Scan for the cell matching the given text and deliver its [x, y] coordinate at center. 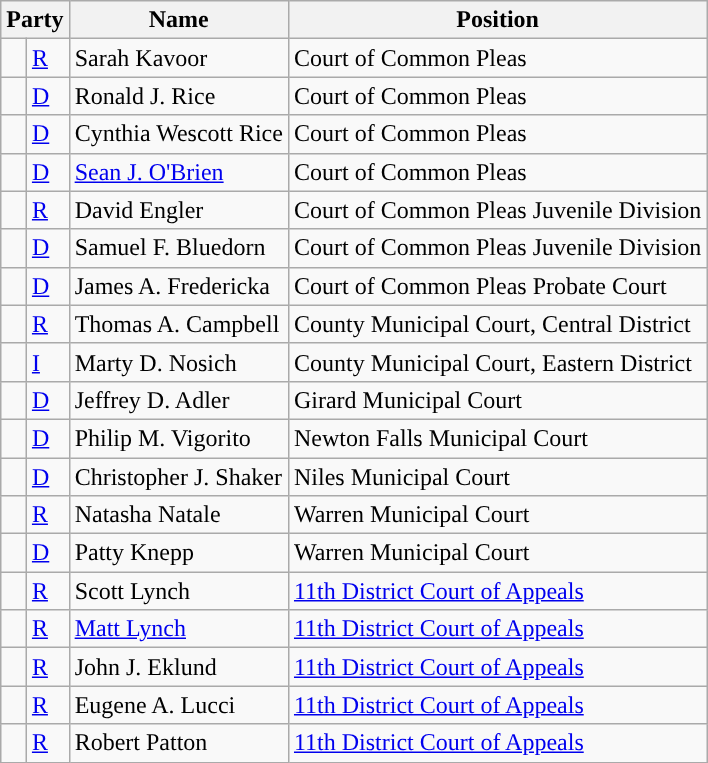
Jeffrey D. Adler [178, 400]
Ronald J. Rice [178, 96]
I [48, 362]
Patty Knepp [178, 553]
County Municipal Court, Central District [497, 324]
County Municipal Court, Eastern District [497, 362]
James A. Fredericka [178, 286]
Scott Lynch [178, 591]
Thomas A. Campbell [178, 324]
Position [497, 20]
Matt Lynch [178, 629]
David Engler [178, 210]
Samuel F. Bluedorn [178, 248]
Court of Common Pleas Probate Court [497, 286]
Christopher J. Shaker [178, 477]
Natasha Natale [178, 515]
Cynthia Wescott Rice [178, 134]
Party [35, 20]
Robert Patton [178, 743]
Girard Municipal Court [497, 400]
Newton Falls Municipal Court [497, 438]
Sean J. O'Brien [178, 172]
Niles Municipal Court [497, 477]
Eugene A. Lucci [178, 705]
Philip M. Vigorito [178, 438]
Name [178, 20]
Sarah Kavoor [178, 58]
Marty D. Nosich [178, 362]
John J. Eklund [178, 667]
